Return the (x, y) coordinate for the center point of the cell that contains the specified text.  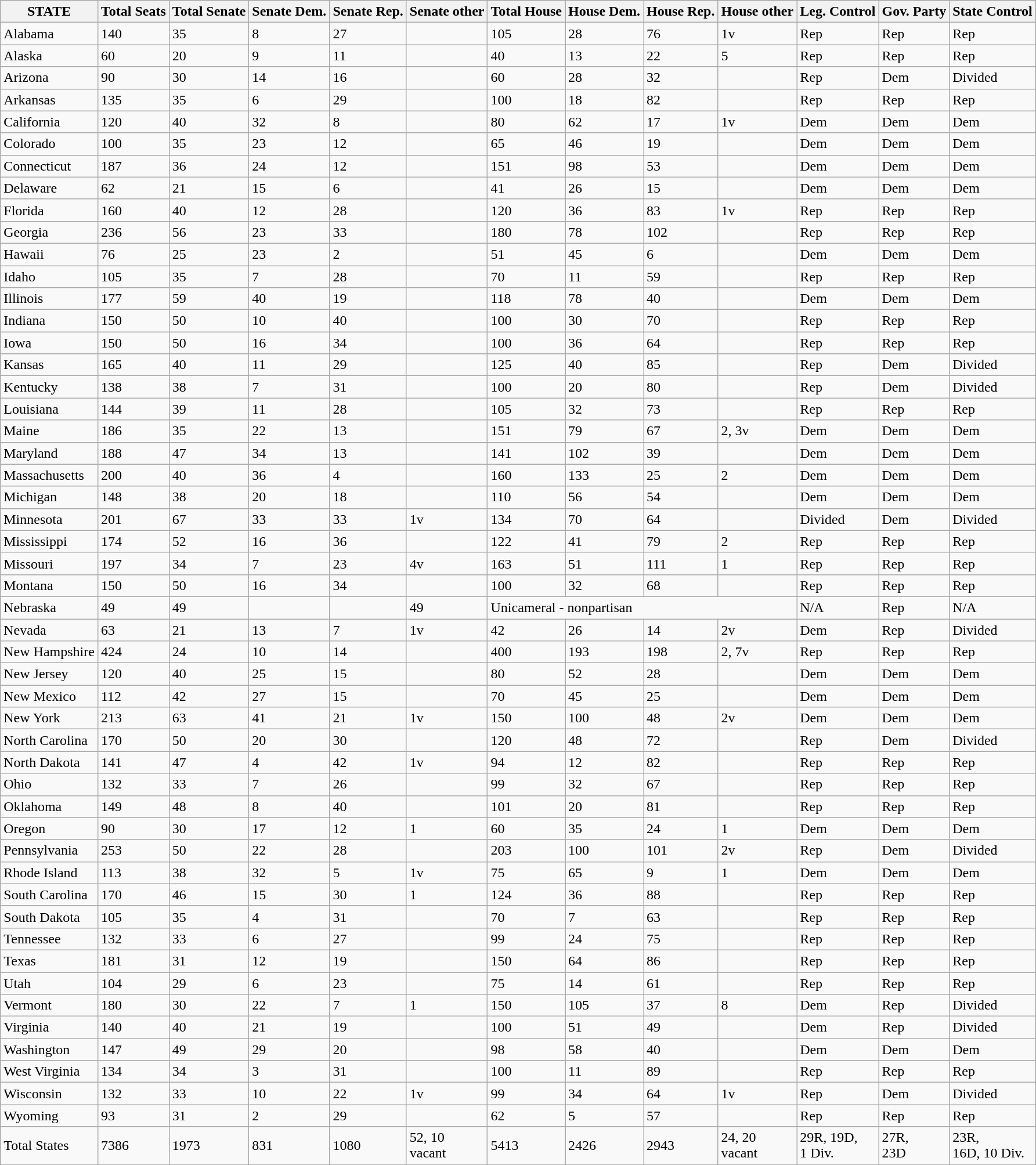
188 (133, 453)
House Rep. (681, 12)
Iowa (49, 343)
85 (681, 365)
Virginia (49, 1027)
111 (681, 563)
93 (133, 1116)
68 (681, 585)
Arkansas (49, 100)
135 (133, 100)
South Carolina (49, 895)
Colorado (49, 144)
54 (681, 497)
253 (133, 851)
187 (133, 166)
Missouri (49, 563)
177 (133, 299)
Michigan (49, 497)
Texas (49, 961)
Montana (49, 585)
Senate Dem. (289, 12)
Pennsylvania (49, 851)
149 (133, 806)
2426 (605, 1145)
State Control (992, 12)
Total House (526, 12)
29R, 19D,1 Div. (838, 1145)
Connecticut (49, 166)
86 (681, 961)
Maryland (49, 453)
57 (681, 1116)
186 (133, 431)
Florida (49, 210)
Total Seats (133, 12)
Kansas (49, 365)
STATE (49, 12)
North Carolina (49, 740)
53 (681, 166)
203 (526, 851)
Illinois (49, 299)
213 (133, 718)
Louisiana (49, 409)
North Dakota (49, 762)
House other (757, 12)
Mississippi (49, 541)
94 (526, 762)
Idaho (49, 277)
Ohio (49, 784)
61 (681, 983)
424 (133, 652)
163 (526, 563)
House Dem. (605, 12)
24, 20vacant (757, 1145)
52, 10vacant (447, 1145)
Unicameral - nonpartisan (642, 607)
236 (133, 232)
Oklahoma (49, 806)
Vermont (49, 1005)
165 (133, 365)
Georgia (49, 232)
Alaska (49, 56)
88 (681, 895)
2943 (681, 1145)
5413 (526, 1145)
181 (133, 961)
73 (681, 409)
122 (526, 541)
72 (681, 740)
Kentucky (49, 387)
New York (49, 718)
Rhode Island (49, 873)
Gov. Party (914, 12)
Tennessee (49, 939)
Total Senate (209, 12)
200 (133, 475)
147 (133, 1050)
201 (133, 519)
Hawaii (49, 254)
198 (681, 652)
Nevada (49, 629)
125 (526, 365)
Washington (49, 1050)
124 (526, 895)
Wyoming (49, 1116)
Leg. Control (838, 12)
197 (133, 563)
148 (133, 497)
Total States (49, 1145)
New Hampshire (49, 652)
2, 7v (757, 652)
110 (526, 497)
7386 (133, 1145)
New Jersey (49, 674)
138 (133, 387)
Minnesota (49, 519)
New Mexico (49, 696)
193 (605, 652)
23R,16D, 10 Div. (992, 1145)
Senate Rep. (368, 12)
112 (133, 696)
4v (447, 563)
Oregon (49, 828)
South Dakota (49, 917)
58 (605, 1050)
174 (133, 541)
Nebraska (49, 607)
400 (526, 652)
Wisconsin (49, 1094)
144 (133, 409)
118 (526, 299)
Maine (49, 431)
133 (605, 475)
104 (133, 983)
27R,23D (914, 1145)
37 (681, 1005)
California (49, 122)
Utah (49, 983)
3 (289, 1072)
West Virginia (49, 1072)
Massachusetts (49, 475)
2, 3v (757, 431)
831 (289, 1145)
81 (681, 806)
1080 (368, 1145)
89 (681, 1072)
Delaware (49, 188)
Arizona (49, 78)
Senate other (447, 12)
1973 (209, 1145)
Alabama (49, 34)
83 (681, 210)
Indiana (49, 321)
113 (133, 873)
